Detect which cell encompasses the target text, then output its [x, y] center coordinate. 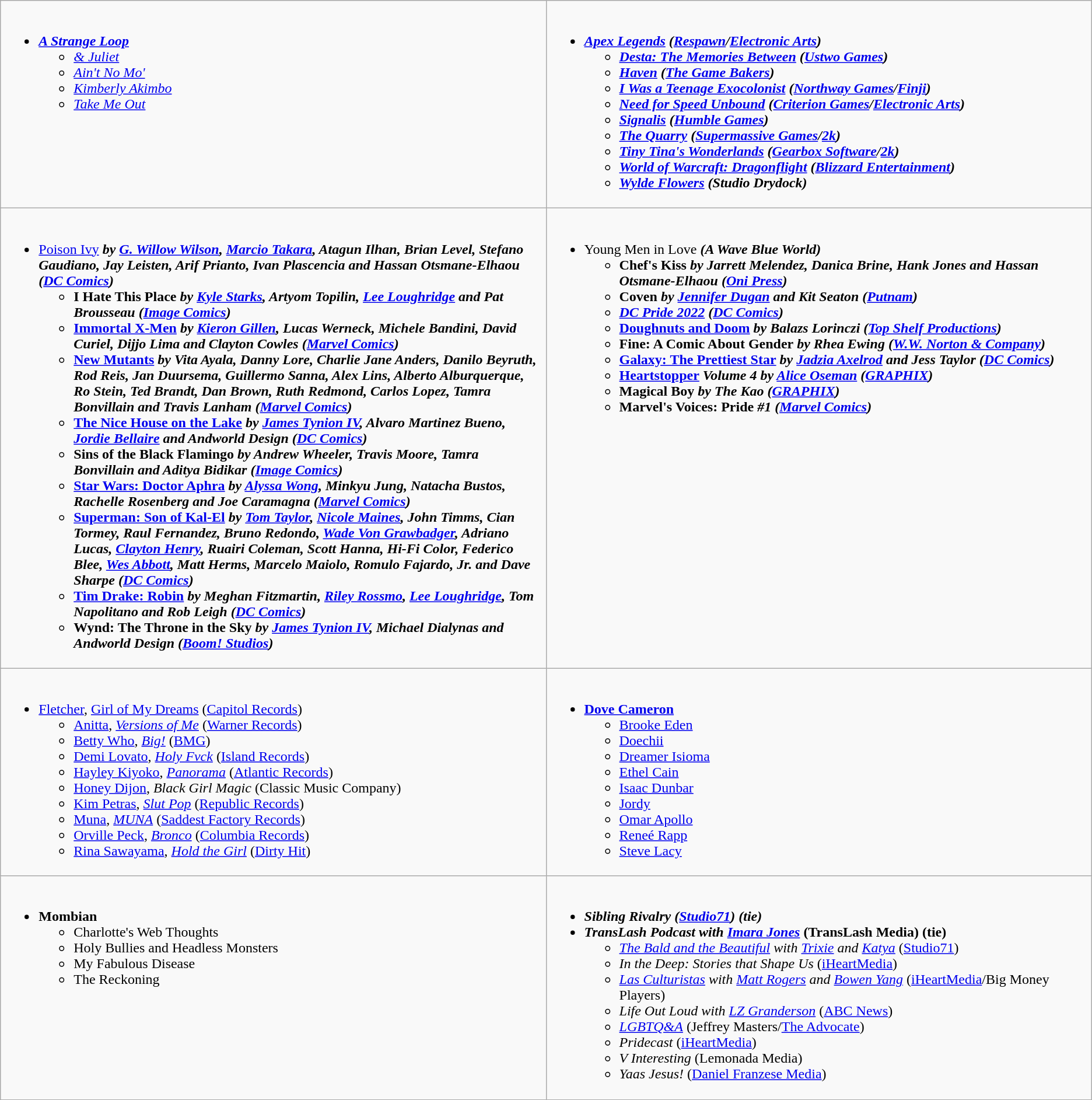
MombianCharlotte's Web ThoughtsHoly Bullies and Headless MonstersMy Fabulous DiseaseThe Reckoning [273, 987]
Dove CameronBrooke EdenDoechiiDreamer IsiomaEthel CainIsaac DunbarJordyOmar ApolloReneé RappSteve Lacy [819, 772]
A Strange Loop& JulietAin't No Mo'Kimberly AkimboTake Me Out [273, 104]
